Detect which cell encompasses the target text, then output its (x, y) center coordinate. 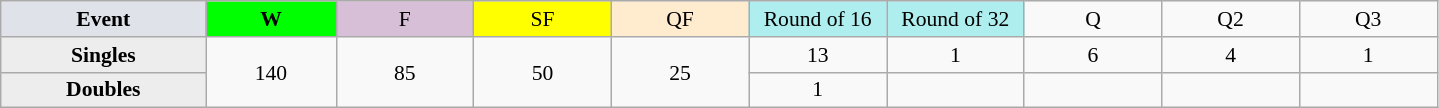
F (405, 19)
W (271, 19)
140 (271, 72)
13 (818, 55)
Event (104, 19)
Singles (104, 55)
Round of 32 (955, 19)
6 (1093, 55)
QF (680, 19)
Q2 (1231, 19)
25 (680, 72)
Doubles (104, 90)
85 (405, 72)
Q (1093, 19)
Q3 (1368, 19)
SF (543, 19)
4 (1231, 55)
Round of 16 (818, 19)
50 (543, 72)
